Pinpoint the cell where the given text exists, returning its [x, y] midpoint coordinate. 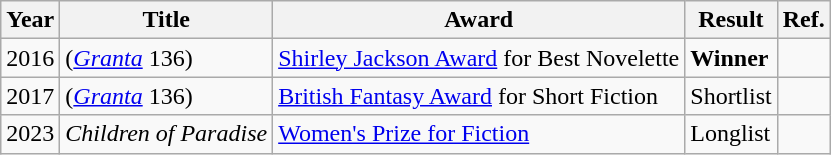
British Fantasy Award for Short Fiction [479, 96]
Children of Paradise [166, 134]
2016 [30, 58]
Shortlist [731, 96]
Longlist [731, 134]
Women's Prize for Fiction [479, 134]
2017 [30, 96]
Result [731, 20]
Shirley Jackson Award for Best Novelette [479, 58]
Award [479, 20]
Title [166, 20]
Ref. [804, 20]
Year [30, 20]
2023 [30, 134]
Winner [731, 58]
